Pinpoint the cell where the given text exists, returning its [x, y] midpoint coordinate. 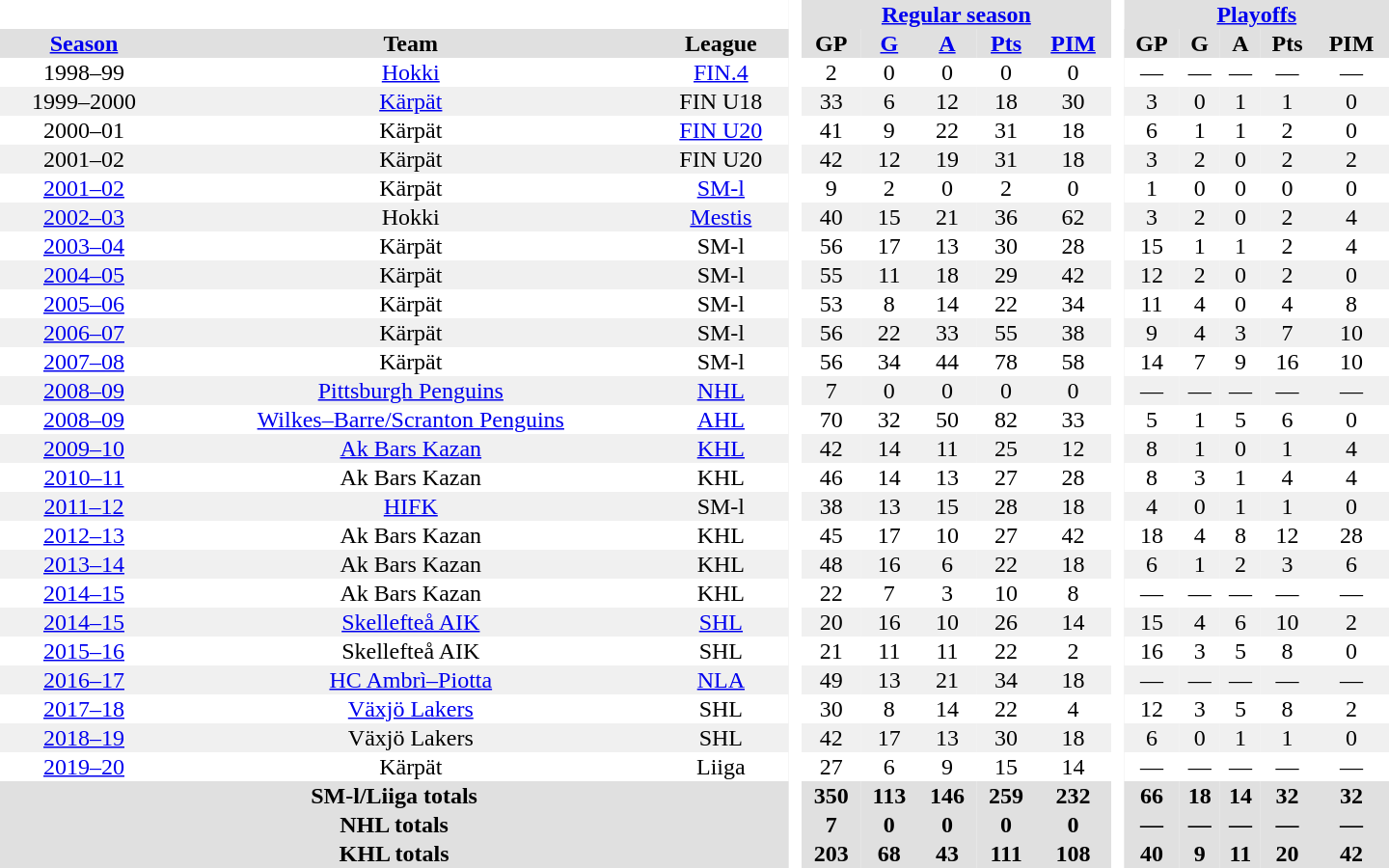
2010–11 [84, 477]
League [722, 43]
43 [947, 854]
232 [1074, 796]
1999–2000 [84, 101]
26 [1007, 622]
Pittsburgh Penguins [411, 391]
KHL totals [394, 854]
2006–07 [84, 333]
259 [1007, 796]
2005–06 [84, 304]
113 [889, 796]
2004–05 [84, 275]
2017–18 [84, 709]
49 [831, 680]
25 [1007, 448]
2002–03 [84, 217]
2013–14 [84, 564]
146 [947, 796]
58 [1074, 362]
2009–10 [84, 448]
36 [1007, 217]
53 [831, 304]
41 [831, 130]
78 [1007, 362]
66 [1152, 796]
2000–01 [84, 130]
2018–19 [84, 738]
2003–04 [84, 246]
50 [947, 420]
NLA [722, 680]
FIN U18 [722, 101]
2015–16 [84, 651]
2016–17 [84, 680]
48 [831, 564]
2007–08 [84, 362]
1998–99 [84, 72]
HC Ambrì–Piotta [411, 680]
45 [831, 535]
29 [1007, 275]
203 [831, 854]
AHL [722, 420]
19 [947, 159]
Regular season [956, 14]
44 [947, 362]
68 [889, 854]
62 [1074, 217]
NHL totals [394, 825]
111 [1007, 854]
350 [831, 796]
2019–20 [84, 767]
Playoffs [1257, 14]
82 [1007, 420]
70 [831, 420]
Liiga [722, 767]
2011–12 [84, 506]
46 [831, 477]
Season [84, 43]
Wilkes–Barre/Scranton Penguins [411, 420]
Team [411, 43]
2012–13 [84, 535]
108 [1074, 854]
HIFK [411, 506]
SM-l/Liiga totals [394, 796]
FIN.4 [722, 72]
Mestis [722, 217]
NHL [722, 391]
